Output the [X, Y] coordinate of the center of the cell containing the given text.  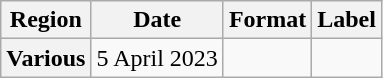
Label [347, 20]
5 April 2023 [157, 58]
Date [157, 20]
Region [46, 20]
Various [46, 58]
Format [267, 20]
